For the text-containing cell, return its midpoint in [x, y] coordinate format. 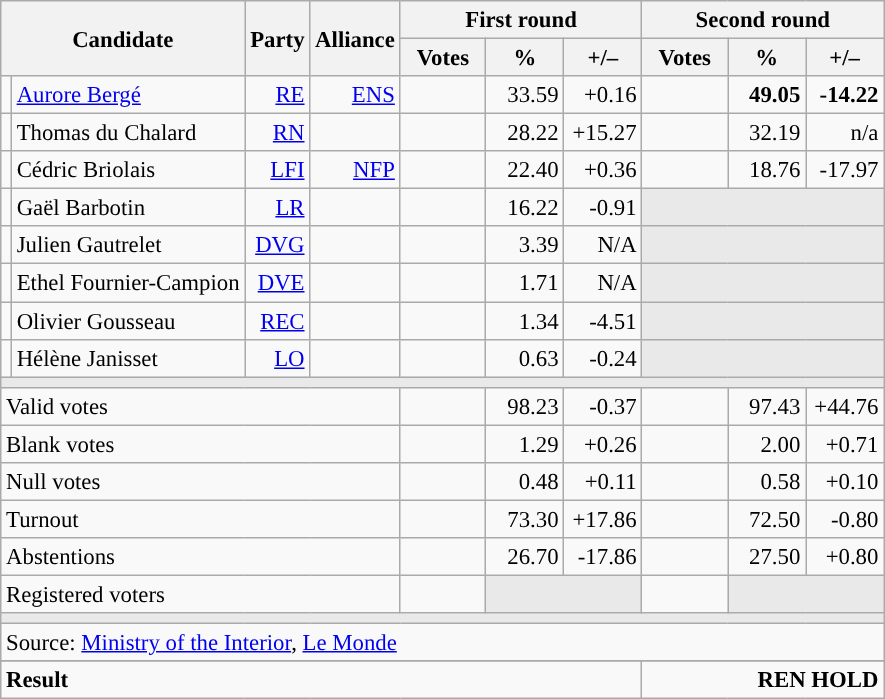
Aurore Bergé [128, 95]
0.48 [525, 482]
+0.36 [603, 170]
Cédric Briolais [128, 170]
+0.26 [603, 444]
Julien Gautrelet [128, 245]
ENS [355, 95]
Abstentions [200, 557]
32.19 [767, 133]
2.00 [767, 444]
Turnout [200, 519]
Blank votes [200, 444]
22.40 [525, 170]
27.50 [767, 557]
First round [521, 20]
-0.80 [845, 519]
Second round [763, 20]
3.39 [525, 245]
RE [278, 95]
LFI [278, 170]
RN [278, 133]
+0.10 [845, 482]
Hélène Janisset [128, 358]
Olivier Gousseau [128, 321]
Null votes [200, 482]
DVG [278, 245]
Valid votes [200, 406]
LO [278, 358]
28.22 [525, 133]
49.05 [767, 95]
-14.22 [845, 95]
Candidate [123, 38]
-0.91 [603, 208]
+0.71 [845, 444]
33.59 [525, 95]
97.43 [767, 406]
-4.51 [603, 321]
+0.80 [845, 557]
NFP [355, 170]
DVE [278, 283]
Gaël Barbotin [128, 208]
REC [278, 321]
+44.76 [845, 406]
-0.24 [603, 358]
+15.27 [603, 133]
+17.86 [603, 519]
Source: Ministry of the Interior, Le Monde [442, 643]
Ethel Fournier-Campion [128, 283]
Thomas du Chalard [128, 133]
LR [278, 208]
1.71 [525, 283]
16.22 [525, 208]
Result [322, 680]
+0.11 [603, 482]
98.23 [525, 406]
n/a [845, 133]
0.58 [767, 482]
1.34 [525, 321]
REN HOLD [763, 680]
Registered voters [200, 594]
Alliance [355, 38]
1.29 [525, 444]
-17.86 [603, 557]
0.63 [525, 358]
-17.97 [845, 170]
26.70 [525, 557]
73.30 [525, 519]
18.76 [767, 170]
Party [278, 38]
-0.37 [603, 406]
72.50 [767, 519]
+0.16 [603, 95]
